Pinpoint the cell where the given text exists, returning its (x, y) midpoint coordinate. 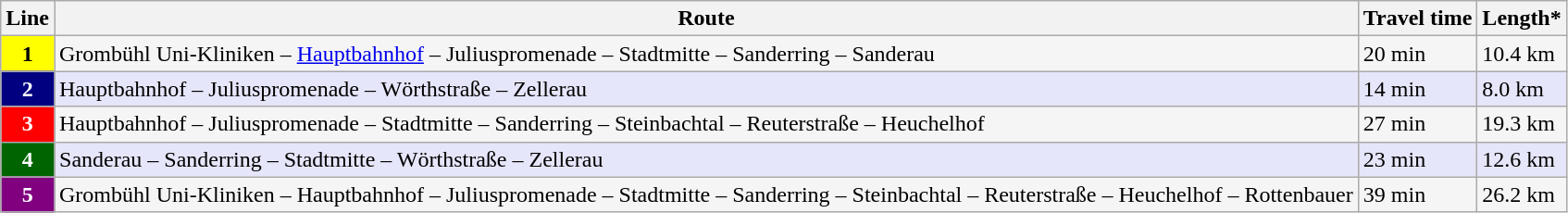
8.0 km (1522, 89)
Route (705, 19)
26.2 km (1522, 194)
14 min (1418, 89)
Hauptbahnhof – Juliuspromenade – Wörthstraße – Zellerau (705, 89)
4 (28, 159)
20 min (1418, 54)
23 min (1418, 159)
10.4 km (1522, 54)
12.6 km (1522, 159)
Travel time (1418, 19)
Line (28, 19)
5 (28, 194)
Hauptbahnhof – Juliuspromenade – Stadtmitte – Sanderring – Steinbachtal – Reuterstraße – Heuchelhof (705, 124)
39 min (1418, 194)
19.3 km (1522, 124)
3 (28, 124)
1 (28, 54)
Sanderau – Sanderring – Stadtmitte – Wörthstraße – Zellerau (705, 159)
Grombühl Uni-Kliniken – Hauptbahnhof – Juliuspromenade – Stadtmitte – Sanderring – Sanderau (705, 54)
2 (28, 89)
Grombühl Uni-Kliniken – Hauptbahnhof – Juliuspromenade – Stadtmitte – Sanderring – Steinbachtal – Reuterstraße – Heuchelhof – Rottenbauer (705, 194)
Length* (1522, 19)
27 min (1418, 124)
